Pinpoint the cell where the given text exists, returning its [X, Y] midpoint coordinate. 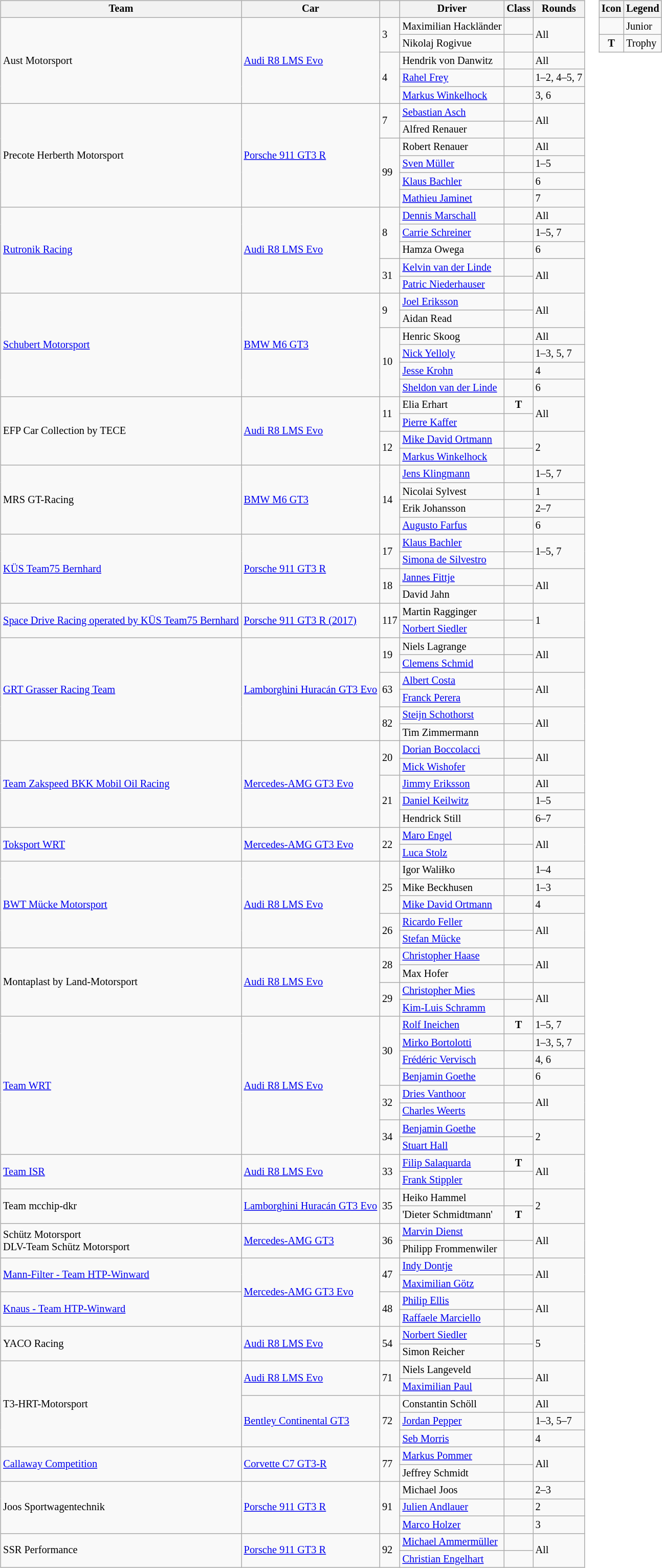
1–3 [559, 887]
Marco Holzer [452, 1525]
Hendrik von Danwitz [452, 61]
Trophy [643, 43]
Schütz Motorsport DLV-Team Schütz Motorsport [121, 1240]
Kelvin van der Linde [452, 267]
Igor Waliłko [452, 870]
Jannes Fittje [452, 577]
Maximilian Hackländer [452, 26]
Class [518, 9]
Space Drive Racing operated by KÜS Team75 Bernhard [121, 620]
Team Zakspeed BKK Mobil Oil Racing [121, 784]
Mathieu Jaminet [452, 199]
Augusto Farfus [452, 526]
Christian Engelhart [452, 1559]
Nick Yelloly [452, 354]
Team ISR [121, 1172]
1–4 [559, 870]
Tim Zimmermann [452, 732]
Steijn Schothorst [452, 715]
GRT Grasser Racing Team [121, 689]
BWT Mücke Motorsport [121, 904]
1–3, 5–7 [559, 1421]
Maximilian Paul [452, 1387]
Daniel Keilwitz [452, 801]
MRS GT-Racing [121, 499]
20 [390, 758]
30 [390, 1051]
Patric Niederhauser [452, 285]
Albert Costa [452, 681]
Montaplast by Land-Motorsport [121, 983]
54 [390, 1344]
Team WRT [121, 1085]
Porsche 911 GT3 R (2017) [311, 620]
6–7 [559, 818]
Mike Beckhusen [452, 887]
Franck Perera [452, 698]
Pierre Kaffer [452, 422]
Nicolai Sylvest [452, 491]
Maro Engel [452, 836]
12 [390, 448]
1–2, 4–5, 7 [559, 78]
77 [390, 1465]
22 [390, 844]
Driver [452, 9]
10 [390, 362]
25 [390, 887]
Rolf Ineichen [452, 1025]
EFP Car Collection by TECE [121, 431]
Philipp Frommenwiler [452, 1249]
'Dieter Schmidtmann' [452, 1215]
Markus Pommer [452, 1456]
Sven Müller [452, 164]
Philip Ellis [452, 1301]
Legend [643, 9]
63 [390, 689]
26 [390, 930]
Frank Stippler [452, 1180]
14 [390, 499]
Knaus - Team HTP-Winward [121, 1309]
Icon [611, 9]
21 [390, 801]
Mercedes-AMG GT3 [311, 1240]
9 [390, 310]
Alfred Renauer [452, 129]
Joos Sportwagentechnik [121, 1508]
Christopher Haase [452, 956]
David Jahn [452, 595]
Dennis Marschall [452, 216]
Heiko Hammel [452, 1197]
35 [390, 1206]
Callaway Competition [121, 1465]
Stuart Hall [452, 1146]
Carrie Schreiner [452, 233]
Constantin Schöll [452, 1404]
Toksport WRT [121, 844]
Kim-Luis Schramm [452, 1008]
Aidan Read [452, 319]
99 [390, 173]
82 [390, 724]
29 [390, 999]
28 [390, 965]
Simon Reicher [452, 1353]
33 [390, 1172]
72 [390, 1422]
Seb Morris [452, 1439]
T3-HRT-Motorsport [121, 1404]
32 [390, 1102]
Max Hofer [452, 973]
Jordan Pepper [452, 1421]
Erik Johansson [452, 509]
Sheldon van der Linde [452, 388]
19 [390, 655]
Michael Joos [452, 1490]
48 [390, 1309]
Rahel Frey [452, 78]
SSR Performance [121, 1551]
Marvin Dienst [452, 1232]
Team [121, 9]
31 [390, 275]
18 [390, 585]
Raffaele Marciello [452, 1318]
8 [390, 233]
34 [390, 1137]
11 [390, 413]
Jesse Krohn [452, 371]
Christopher Mies [452, 991]
4, 6 [559, 1060]
Nikolaj Rogivue [452, 43]
YACO Racing [121, 1344]
2–7 [559, 509]
Dries Vanthoor [452, 1094]
Indy Dontje [452, 1267]
Martin Ragginger [452, 612]
117 [390, 620]
Rounds [559, 9]
Henric Skoog [452, 336]
Mick Wishofer [452, 767]
Niels Lagrange [452, 646]
Car [311, 9]
KÜS Team75 Bernhard [121, 569]
17 [390, 552]
Maximilian Götz [452, 1283]
3, 6 [559, 95]
Mann-Filter - Team HTP-Winward [121, 1275]
Michael Ammermüller [452, 1542]
Bentley Continental GT3 [311, 1422]
Hamza Owega [452, 250]
Ricardo Feller [452, 922]
92 [390, 1551]
Frédéric Vervisch [452, 1060]
2–3 [559, 1490]
Charles Weerts [452, 1112]
Schubert Motorsport [121, 345]
Aust Motorsport [121, 60]
Rutronik Racing [121, 250]
Stefan Mücke [452, 939]
Corvette C7 GT3-R [311, 1465]
Robert Renauer [452, 147]
Niels Langeveld [452, 1369]
71 [390, 1378]
91 [390, 1508]
Junior [643, 26]
Elia Erhart [452, 405]
Precote Herberth Motorsport [121, 156]
Dorian Boccolacci [452, 750]
Jens Klingmann [452, 474]
Jeffrey Schmidt [452, 1473]
Julien Andlauer [452, 1508]
Jimmy Eriksson [452, 784]
36 [390, 1240]
Mirko Bortolotti [452, 1042]
Team mcchip-dkr [121, 1206]
Sebastian Asch [452, 113]
Simona de Silvestro [452, 560]
Filip Salaquarda [452, 1163]
47 [390, 1275]
Clemens Schmid [452, 664]
Joel Eriksson [452, 302]
5 [559, 1344]
Hendrick Still [452, 818]
Luca Stolz [452, 853]
